From the cell containing the given text, extract its center point as (x, y) coordinate. 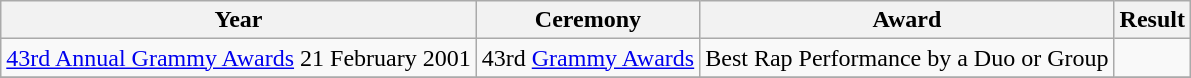
Result (1152, 20)
Year (238, 20)
43rd Annual Grammy Awards 21 February 2001 (238, 58)
Award (907, 20)
43rd Grammy Awards (588, 58)
Best Rap Performance by a Duo or Group (907, 58)
Ceremony (588, 20)
